Find where the given text appears and provide that cell's center as [X, Y] coordinate. 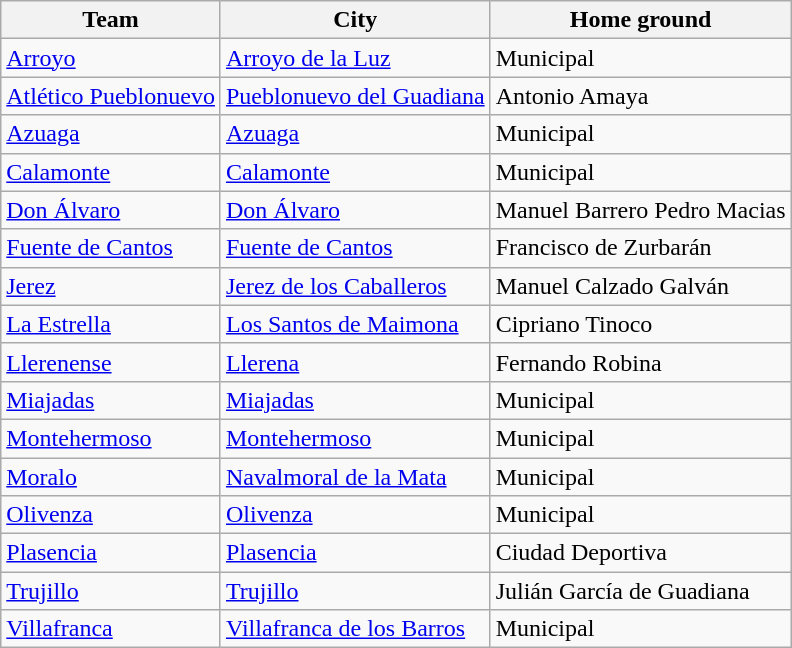
La Estrella [111, 324]
Manuel Barrero Pedro Macias [640, 210]
Arroyo [111, 58]
Arroyo de la Luz [355, 58]
Antonio Amaya [640, 96]
Los Santos de Maimona [355, 324]
Jerez de los Caballeros [355, 286]
Pueblonuevo del Guadiana [355, 96]
Julián García de Guadiana [640, 591]
Villafranca de los Barros [355, 629]
Llerena [355, 362]
Moralo [111, 477]
Llerenense [111, 362]
Fernando Robina [640, 362]
Navalmoral de la Mata [355, 477]
Cipriano Tinoco [640, 324]
City [355, 20]
Villafranca [111, 629]
Jerez [111, 286]
Atlético Pueblonuevo [111, 96]
Team [111, 20]
Ciudad Deportiva [640, 553]
Manuel Calzado Galván [640, 286]
Home ground [640, 20]
Francisco de Zurbarán [640, 248]
